Provide the [X, Y] coordinate of the cell's center where the given text is located.  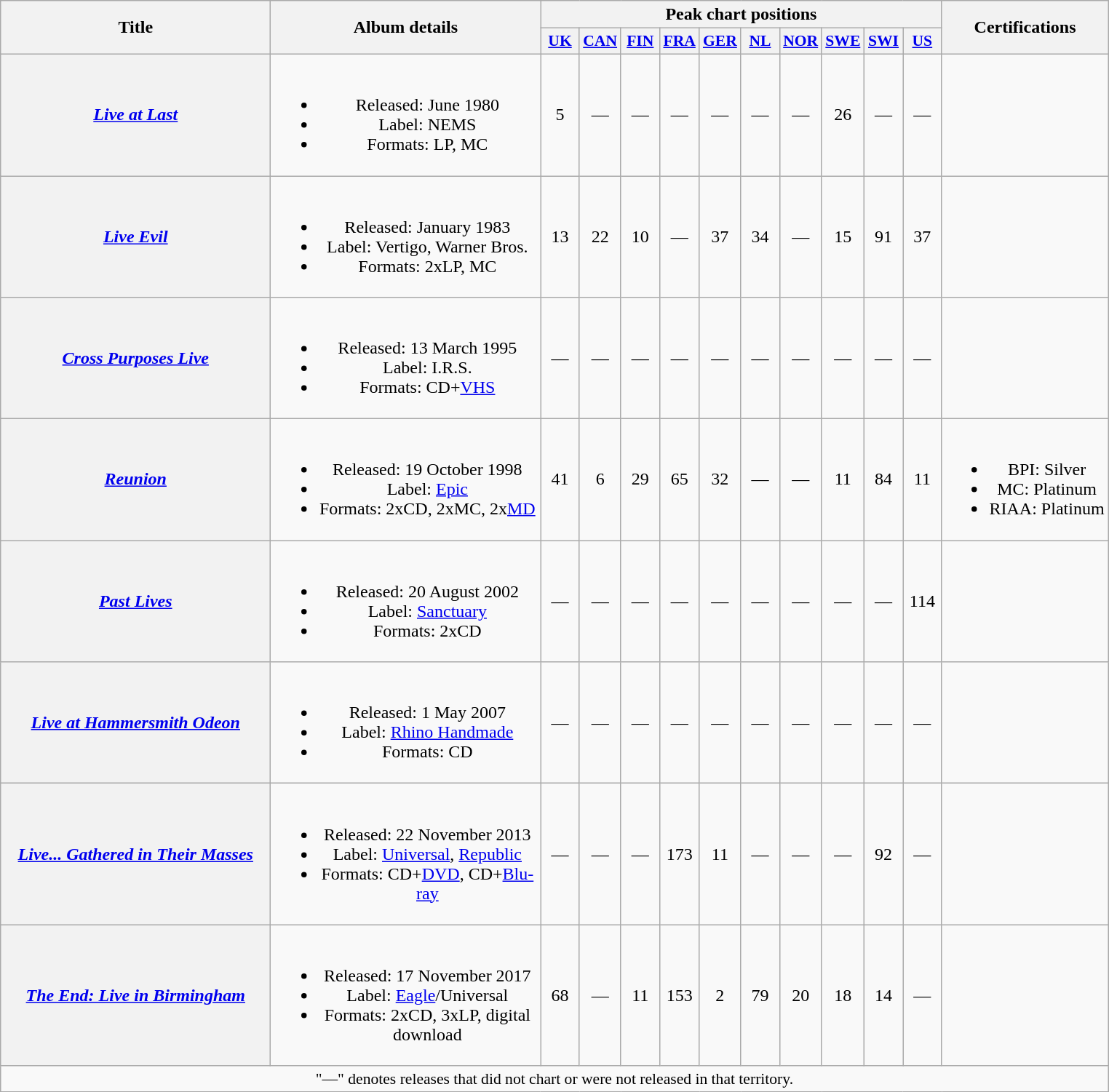
34 [760, 237]
UK [560, 41]
41 [560, 480]
2 [720, 995]
5 [560, 115]
GER [720, 41]
Live Evil [135, 237]
FRA [679, 41]
Released: June 1980Label: NEMSFormats: LP, MC [406, 115]
173 [679, 854]
Reunion [135, 480]
Released: 1 May 2007Label: Rhino HandmadeFormats: CD [406, 723]
22 [600, 237]
14 [883, 995]
Live at Last [135, 115]
"—" denotes releases that did not chart or were not released in that territory. [554, 1079]
18 [843, 995]
BPI: SilverMC: PlatinumRIAA: Platinum [1025, 480]
Live at Hammersmith Odeon [135, 723]
Cross Purposes Live [135, 358]
Title [135, 28]
Released: 13 March 1995Label: I.R.S.Formats: CD+VHS [406, 358]
68 [560, 995]
65 [679, 480]
Released: 20 August 2002Label: SanctuaryFormats: 2xCD [406, 601]
32 [720, 480]
Live... Gathered in Their Masses [135, 854]
26 [843, 115]
SWI [883, 41]
79 [760, 995]
Released: January 1983Label: Vertigo, Warner Bros.Formats: 2xLP, MC [406, 237]
NL [760, 41]
153 [679, 995]
Peak chart positions [741, 15]
29 [640, 480]
FIN [640, 41]
Album details [406, 28]
SWE [843, 41]
Certifications [1025, 28]
Released: 17 November 2017Label: Eagle/UniversalFormats: 2xCD, 3xLP, digital download [406, 995]
20 [800, 995]
Past Lives [135, 601]
91 [883, 237]
92 [883, 854]
NOR [800, 41]
114 [923, 601]
Released: 22 November 2013Label: Universal, RepublicFormats: CD+DVD, CD+Blu-ray [406, 854]
The End: Live in Birmingham [135, 995]
Released: 19 October 1998Label: EpicFormats: 2xCD, 2xMC, 2xMD [406, 480]
84 [883, 480]
10 [640, 237]
CAN [600, 41]
15 [843, 237]
6 [600, 480]
13 [560, 237]
US [923, 41]
